Pinpoint the cell where the given text exists, returning its (x, y) midpoint coordinate. 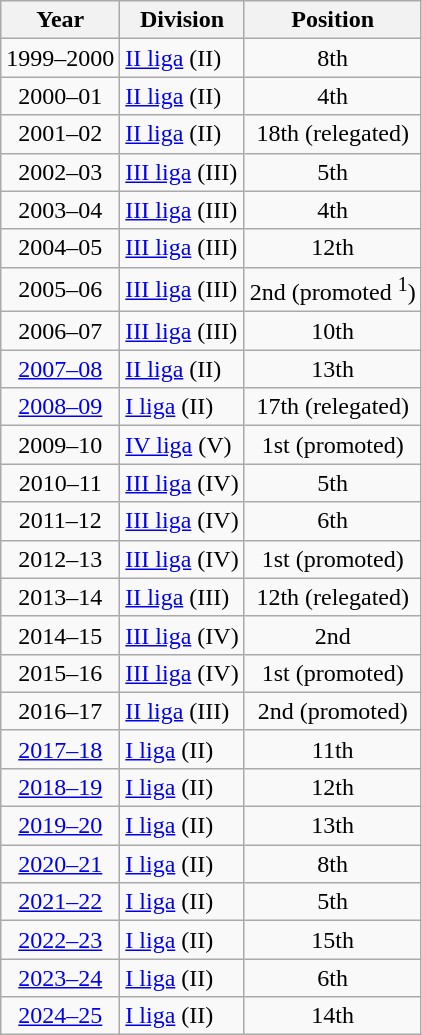
2016–17 (60, 711)
2007–08 (60, 369)
2003–04 (60, 210)
Division (182, 20)
2005–06 (60, 290)
2000–01 (60, 96)
2010–11 (60, 483)
2019–20 (60, 826)
2013–14 (60, 597)
2011–12 (60, 521)
2001–02 (60, 134)
11th (332, 749)
2014–15 (60, 635)
Year (60, 20)
2020–21 (60, 864)
2nd (promoted 1) (332, 290)
2012–13 (60, 559)
18th (relegated) (332, 134)
2006–07 (60, 331)
Position (332, 20)
2nd (promoted) (332, 711)
17th (relegated) (332, 407)
2017–18 (60, 749)
IV liga (V) (182, 445)
2021–22 (60, 902)
2004–05 (60, 248)
2009–10 (60, 445)
14th (332, 1016)
2nd (332, 635)
1999–2000 (60, 58)
2023–24 (60, 978)
12th (relegated) (332, 597)
2015–16 (60, 673)
2024–25 (60, 1016)
10th (332, 331)
2022–23 (60, 940)
2018–19 (60, 787)
2002–03 (60, 172)
2008–09 (60, 407)
15th (332, 940)
